Provide the (X, Y) coordinate of the cell's center where the given text is located.  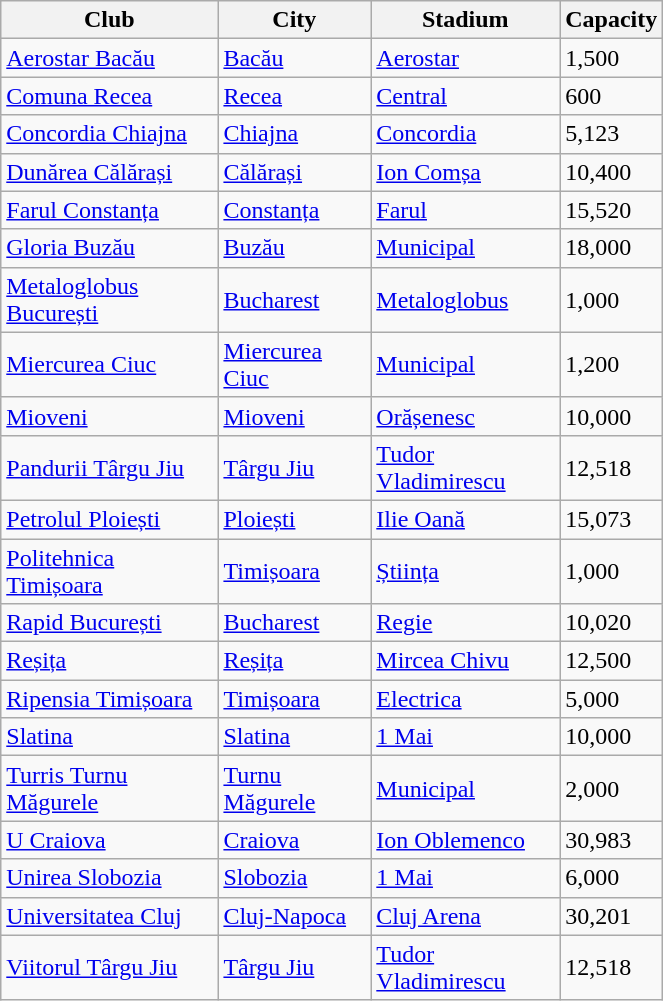
Farul Constanța (110, 210)
Slobozia (294, 878)
600 (612, 96)
30,983 (612, 840)
18,000 (612, 248)
Pandurii Târgu Jiu (110, 468)
Ripensia Timișoara (110, 699)
Craiova (294, 840)
Buzău (294, 248)
U Craiova (110, 840)
Ploiești (294, 519)
Petrolul Ploiești (110, 519)
Recea (294, 96)
Știința (466, 570)
Cluj-Napoca (294, 916)
2,000 (612, 788)
30,201 (612, 916)
Ilie Oană (466, 519)
Comuna Recea (110, 96)
Ion Oblemenco (466, 840)
Turnu Măgurele (294, 788)
Central (466, 96)
City (294, 20)
5,000 (612, 699)
Stadium (466, 20)
Electrica (466, 699)
Mircea Chivu (466, 661)
15,520 (612, 210)
Călărași (294, 172)
Ion Comșa (466, 172)
Politehnica Timișoara (110, 570)
Cluj Arena (466, 916)
Club (110, 20)
Concordia (466, 134)
Concordia Chiajna (110, 134)
Regie (466, 623)
5,123 (612, 134)
1,200 (612, 364)
15,073 (612, 519)
Bacău (294, 58)
Capacity (612, 20)
Constanța (294, 210)
Chiajna (294, 134)
Orășenesc (466, 416)
Farul (466, 210)
10,020 (612, 623)
Metaloglobus București (110, 300)
Rapid București (110, 623)
12,500 (612, 661)
Metaloglobus (466, 300)
Turris Turnu Măgurele (110, 788)
Universitatea Cluj (110, 916)
Dunărea Călărași (110, 172)
1,500 (612, 58)
Aerostar Bacău (110, 58)
Gloria Buzău (110, 248)
Viitorul Târgu Jiu (110, 968)
Unirea Slobozia (110, 878)
Aerostar (466, 58)
6,000 (612, 878)
10,400 (612, 172)
